Locate the cell with the specified text and output its (X, Y) center coordinate. 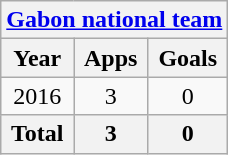
Apps (111, 58)
Goals (188, 58)
Total (38, 134)
Gabon national team (114, 20)
Year (38, 58)
2016 (38, 96)
